Return (X, Y) of the center of cell containing provided text 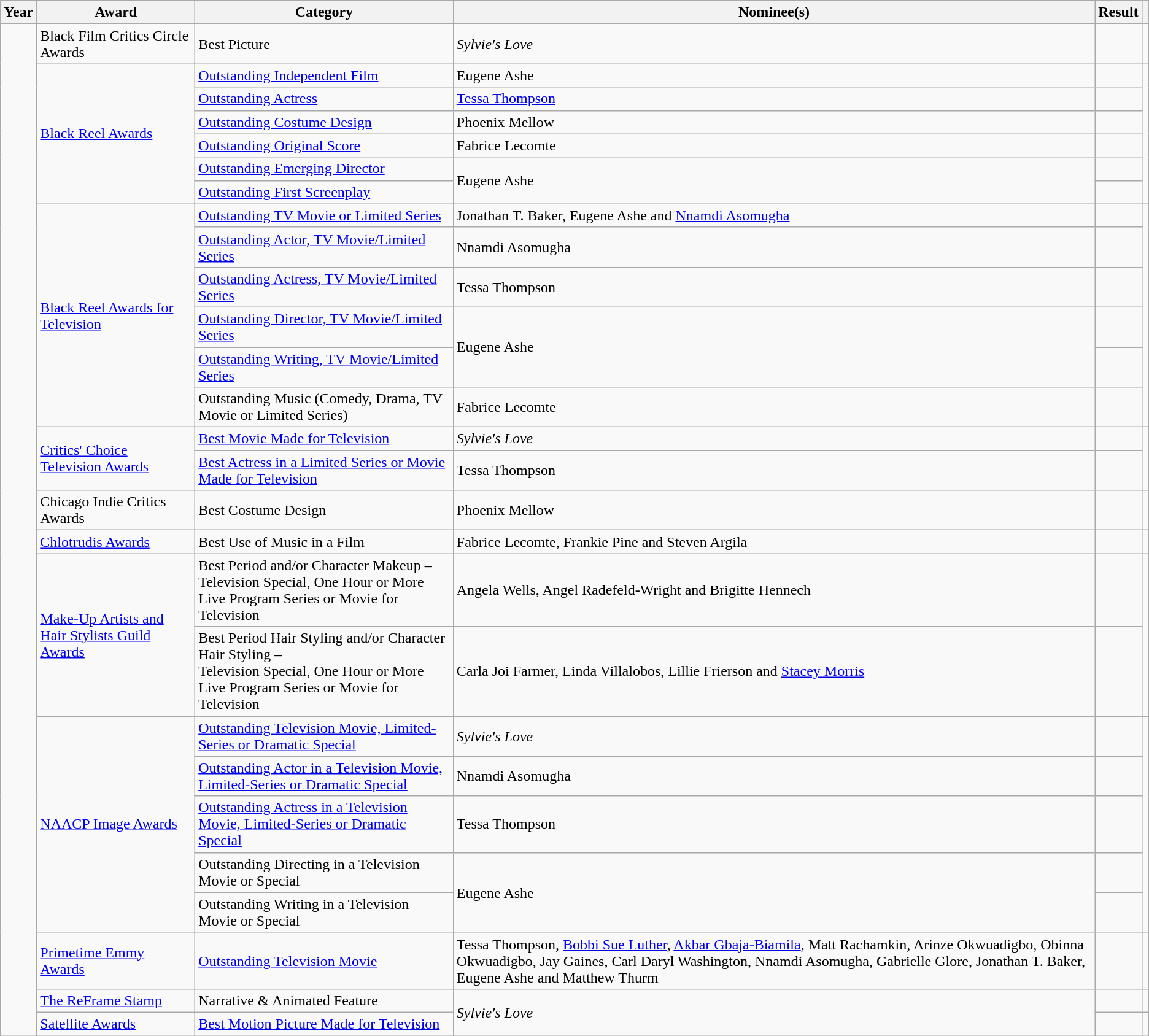
Outstanding Actor in a Television Movie, Limited-Series or Dramatic Special (324, 776)
Outstanding Writing, TV Movie/Limited Series (324, 367)
Outstanding Television Movie, Limited-Series or Dramatic Special (324, 736)
Best Costume Design (324, 511)
Primetime Emmy Awards (116, 961)
Chlotrudis Awards (116, 542)
Chicago Indie Critics Awards (116, 511)
Best Period Hair Styling and/or Character Hair Styling – Television Special, One Hour or More Live Program Series or Movie for Television (324, 671)
Angela Wells, Angel Radefeld-Wright and Brigitte Hennech (774, 590)
Make-Up Artists and Hair Stylists Guild Awards (116, 635)
Result (1118, 12)
Narrative & Animated Feature (324, 1000)
Outstanding Actress in a Television Movie, Limited-Series or Dramatic Special (324, 824)
Best Use of Music in a Film (324, 542)
Outstanding Actress, TV Movie/Limited Series (324, 287)
Outstanding TV Movie or Limited Series (324, 215)
Award (116, 12)
Outstanding Emerging Director (324, 169)
Best Picture (324, 44)
Critics' Choice Television Awards (116, 459)
Outstanding Music (Comedy, Drama, TV Movie or Limited Series) (324, 408)
The ReFrame Stamp (116, 1000)
Outstanding Actor, TV Movie/Limited Series (324, 247)
Outstanding Director, TV Movie/Limited Series (324, 327)
Outstanding Costume Design (324, 122)
Fabrice Lecomte, Frankie Pine and Steven Argila (774, 542)
Outstanding Television Movie (324, 961)
Best Motion Picture Made for Television (324, 1024)
Carla Joi Farmer, Linda Villalobos, Lillie Frierson and Stacey Morris (774, 671)
Outstanding First Screenplay (324, 192)
Black Film Critics Circle Awards (116, 44)
Nominee(s) (774, 12)
Black Reel Awards (116, 134)
Outstanding Directing in a Television Movie or Special (324, 873)
Jonathan T. Baker, Eugene Ashe and Nnamdi Asomugha (774, 215)
Outstanding Original Score (324, 145)
Year (18, 12)
Satellite Awards (116, 1024)
Outstanding Actress (324, 99)
Outstanding Independent Film (324, 75)
Category (324, 12)
Best Movie Made for Television (324, 439)
NAACP Image Awards (116, 824)
Best Actress in a Limited Series or Movie Made for Television (324, 470)
Black Reel Awards for Television (116, 315)
Outstanding Writing in a Television Movie or Special (324, 912)
Best Period and/or Character Makeup – Television Special, One Hour or More Live Program Series or Movie for Television (324, 590)
